Search for the cell housing the specified text and yield its [x, y] center coordinate. 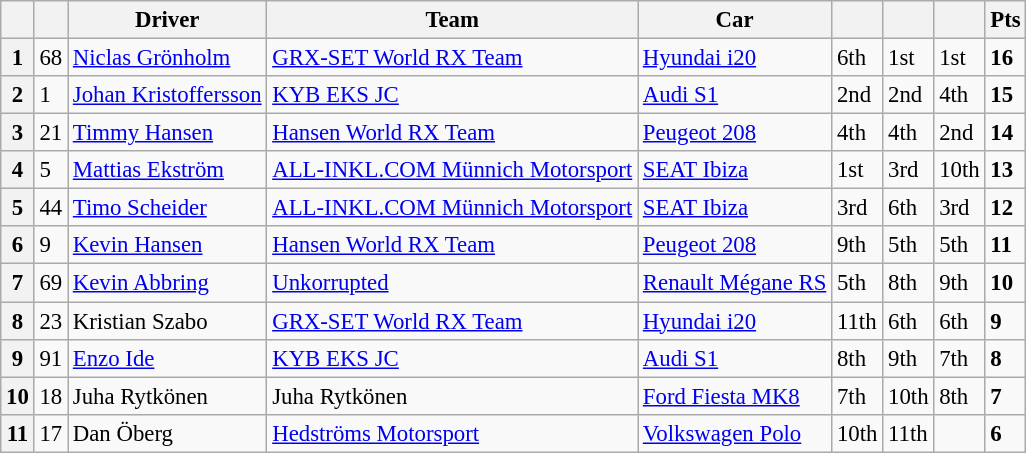
Kevin Hansen [168, 245]
Ford Fiesta MK8 [735, 396]
Timo Scheider [168, 208]
15 [1006, 95]
Volkswagen Polo [735, 433]
Kristian Szabo [168, 321]
23 [50, 321]
16 [1006, 58]
Timmy Hansen [168, 133]
2 [18, 95]
Johan Kristoffersson [168, 95]
44 [50, 208]
68 [50, 58]
Team [452, 20]
91 [50, 358]
69 [50, 283]
21 [50, 133]
Enzo Ide [168, 358]
Pts [1006, 20]
Driver [168, 20]
Dan Öberg [168, 433]
4 [18, 170]
3 [18, 133]
12 [1006, 208]
Niclas Grönholm [168, 58]
Hedströms Motorsport [452, 433]
Kevin Abbring [168, 283]
13 [1006, 170]
14 [1006, 133]
Mattias Ekström [168, 170]
18 [50, 396]
Renault Mégane RS [735, 283]
Car [735, 20]
Unkorrupted [452, 283]
17 [50, 433]
